Return the (X, Y) coordinate for the center point of the cell that contains the specified text.  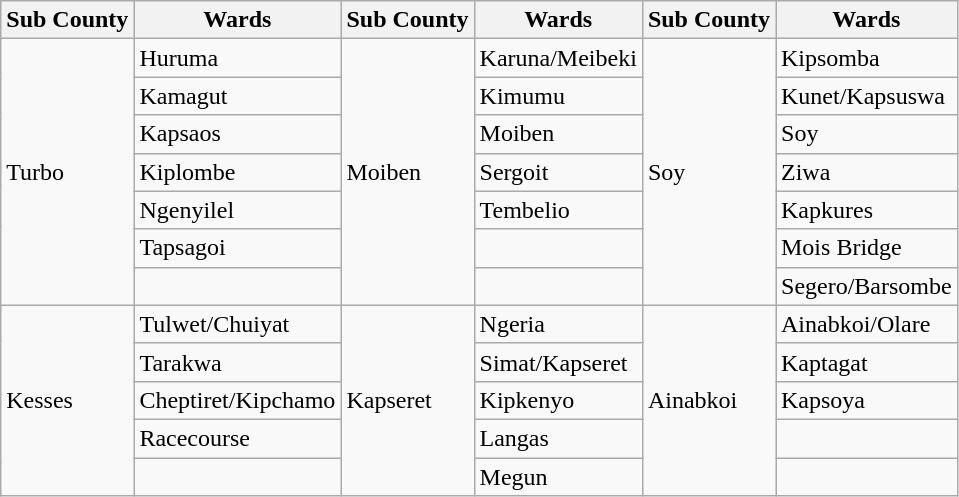
Kamagut (238, 96)
Tarakwa (238, 362)
Ainabkoi/Olare (867, 324)
Kaptagat (867, 362)
Kapsaos (238, 134)
Kapkures (867, 210)
Karuna/Meibeki (558, 58)
Ainabkoi (708, 400)
Cheptiret/Kipchamo (238, 400)
Racecourse (238, 438)
Kimumu (558, 96)
Kiplombe (238, 172)
Kapseret (408, 400)
Ngeria (558, 324)
Kesses (68, 400)
Turbo (68, 172)
Langas (558, 438)
Tembelio (558, 210)
Kipsomba (867, 58)
Ziwa (867, 172)
Kipkenyo (558, 400)
Mois Bridge (867, 248)
Sergoit (558, 172)
Simat/Kapseret (558, 362)
Segero/Barsombe (867, 286)
Huruma (238, 58)
Tulwet/Chuiyat (238, 324)
Kapsoya (867, 400)
Tapsagoi (238, 248)
Ngenyilel (238, 210)
Megun (558, 477)
Kunet/Kapsuswa (867, 96)
